Provide the [X, Y] coordinate of the cell's center where the given text is located.  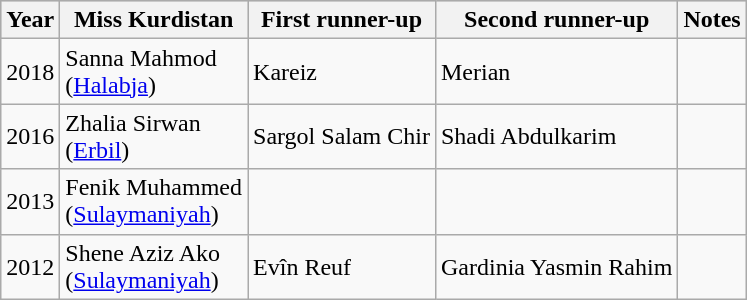
Notes [712, 20]
Zhalia Sirwan(Erbil) [154, 136]
Gardinia Yasmin Rahim [556, 266]
Year [30, 20]
2016 [30, 136]
Second runner-up [556, 20]
Kareiz [342, 72]
2018 [30, 72]
Merian [556, 72]
Miss Kurdistan [154, 20]
Evîn Reuf [342, 266]
Sanna Mahmod(Halabja) [154, 72]
Sargol Salam Chir [342, 136]
Fenik Muhammed(Sulaymaniyah) [154, 202]
Shene Aziz Ako(Sulaymaniyah) [154, 266]
Shadi Abdulkarim [556, 136]
First runner-up [342, 20]
2013 [30, 202]
2012 [30, 266]
